Return the [x, y] coordinate for the center point of the cell that contains the specified text.  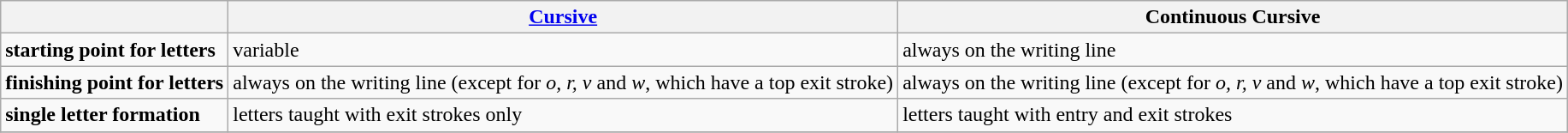
Continuous Cursive [1234, 17]
always on the writing line [1234, 50]
letters taught with entry and exit strokes [1234, 115]
single letter formation [115, 115]
Cursive [563, 17]
finishing point for letters [115, 82]
variable [563, 50]
letters taught with exit strokes only [563, 115]
starting point for letters [115, 50]
